Scan for the cell matching the given text and deliver its (x, y) coordinate at center. 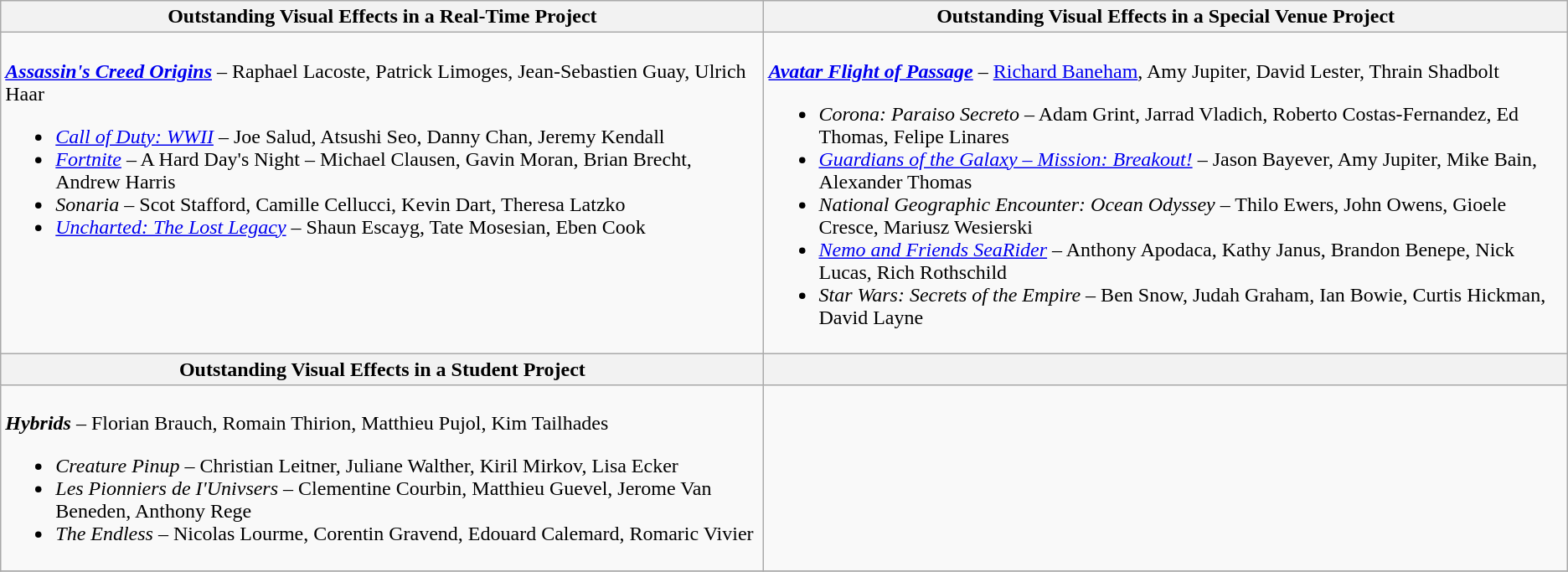
Outstanding Visual Effects in a Student Project (382, 369)
Outstanding Visual Effects in a Special Venue Project (1166, 17)
Outstanding Visual Effects in a Real-Time Project (382, 17)
